Find where the given text appears and provide that cell's center as (x, y) coordinate. 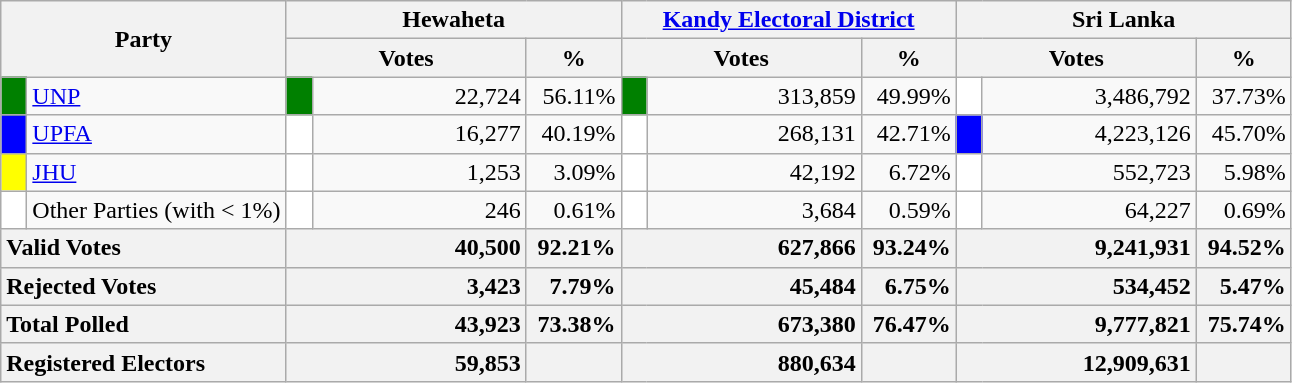
12,909,631 (1076, 362)
37.73% (1244, 96)
534,452 (1076, 286)
Party (144, 39)
22,724 (419, 96)
3.09% (574, 172)
Rejected Votes (144, 286)
0.69% (1244, 210)
40.19% (574, 134)
75.74% (1244, 324)
9,777,821 (1076, 324)
UNP (156, 96)
552,723 (1089, 172)
880,634 (741, 362)
16,277 (419, 134)
3,486,792 (1089, 96)
76.47% (908, 324)
268,131 (754, 134)
0.59% (908, 210)
Other Parties (with < 1%) (156, 210)
92.21% (574, 248)
313,859 (754, 96)
1,253 (419, 172)
73.38% (574, 324)
7.79% (574, 286)
0.61% (574, 210)
9,241,931 (1076, 248)
673,380 (741, 324)
94.52% (1244, 248)
Total Polled (144, 324)
4,223,126 (1089, 134)
6.72% (908, 172)
Registered Electors (144, 362)
40,500 (406, 248)
59,853 (406, 362)
246 (419, 210)
Sri Lanka (1124, 20)
93.24% (908, 248)
Valid Votes (144, 248)
3,684 (754, 210)
3,423 (406, 286)
Hewaheta (454, 20)
6.75% (908, 286)
49.99% (908, 96)
627,866 (741, 248)
5.98% (1244, 172)
5.47% (1244, 286)
64,227 (1089, 210)
Kandy Electoral District (788, 20)
42,192 (754, 172)
45.70% (1244, 134)
JHU (156, 172)
45,484 (741, 286)
42.71% (908, 134)
56.11% (574, 96)
43,923 (406, 324)
UPFA (156, 134)
